From the cell containing the given text, extract its center point as (x, y) coordinate. 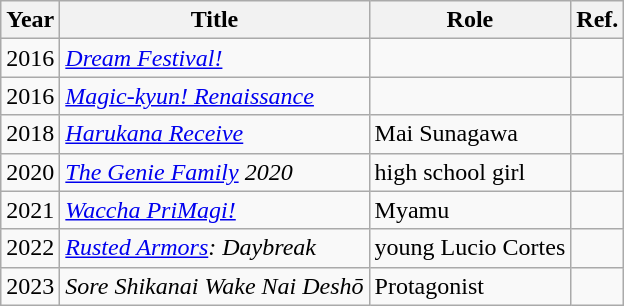
The Genie Family 2020 (214, 172)
Title (214, 20)
Mai Sunagawa (470, 134)
Harukana Receive (214, 134)
Dream Festival! (214, 58)
Year (30, 20)
Protagonist (470, 286)
Magic-kyun! Renaissance (214, 96)
2022 (30, 248)
2023 (30, 286)
Myamu (470, 210)
Role (470, 20)
Ref. (598, 20)
2020 (30, 172)
Rusted Armors: Daybreak (214, 248)
high school girl (470, 172)
2021 (30, 210)
young Lucio Cortes (470, 248)
Sore Shikanai Wake Nai Deshō (214, 286)
2018 (30, 134)
Waccha PriMagi! (214, 210)
